Return the (x, y) coordinate for the center point of the cell that contains the specified text.  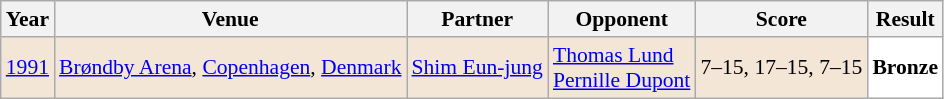
1991 (28, 68)
Year (28, 19)
Brøndby Arena, Copenhagen, Denmark (230, 68)
Partner (476, 19)
Thomas Lund Pernille Dupont (622, 68)
Opponent (622, 19)
Result (905, 19)
Shim Eun-jung (476, 68)
7–15, 17–15, 7–15 (781, 68)
Bronze (905, 68)
Score (781, 19)
Venue (230, 19)
